Output the [x, y] coordinate of the center of the cell containing the given text.  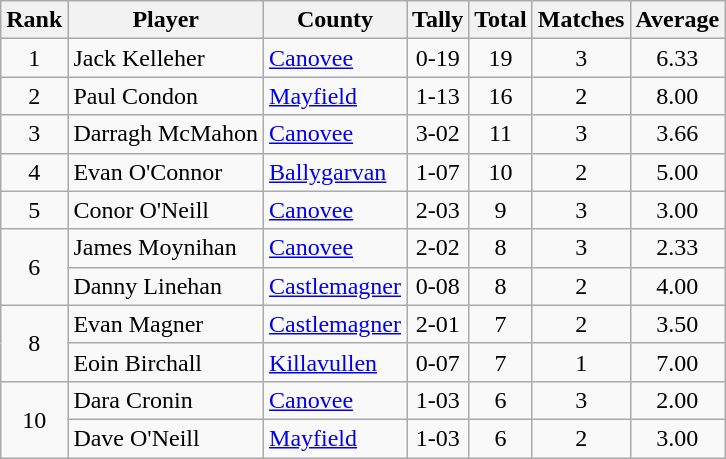
Dave O'Neill [166, 438]
2-03 [438, 210]
Matches [581, 20]
Conor O'Neill [166, 210]
Paul Condon [166, 96]
2-01 [438, 324]
2.00 [678, 400]
1-13 [438, 96]
Tally [438, 20]
19 [501, 58]
5.00 [678, 172]
Darragh McMahon [166, 134]
0-07 [438, 362]
Average [678, 20]
9 [501, 210]
County [336, 20]
3-02 [438, 134]
Danny Linehan [166, 286]
Player [166, 20]
6.33 [678, 58]
3.50 [678, 324]
11 [501, 134]
3.66 [678, 134]
0-19 [438, 58]
16 [501, 96]
1-07 [438, 172]
4.00 [678, 286]
Eoin Birchall [166, 362]
Evan Magner [166, 324]
2.33 [678, 248]
8.00 [678, 96]
2-02 [438, 248]
0-08 [438, 286]
Dara Cronin [166, 400]
James Moynihan [166, 248]
5 [34, 210]
4 [34, 172]
Evan O'Connor [166, 172]
Rank [34, 20]
7.00 [678, 362]
Ballygarvan [336, 172]
Killavullen [336, 362]
Jack Kelleher [166, 58]
Total [501, 20]
